Identify which cell holds the provided text, then report its [X, Y] central coordinate. 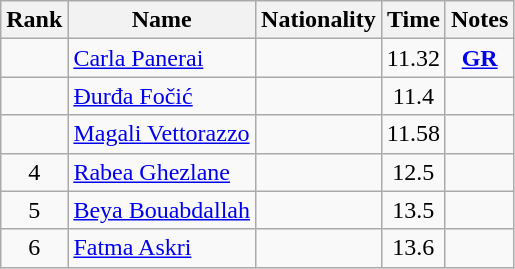
11.58 [413, 134]
GR [479, 58]
Notes [479, 20]
11.32 [413, 58]
Đurđa Fočić [162, 96]
Rank [34, 20]
Fatma Askri [162, 248]
12.5 [413, 172]
13.5 [413, 210]
Beya Bouabdallah [162, 210]
6 [34, 248]
Name [162, 20]
5 [34, 210]
11.4 [413, 96]
Time [413, 20]
Rabea Ghezlane [162, 172]
Nationality [319, 20]
Magali Vettorazzo [162, 134]
13.6 [413, 248]
Carla Panerai [162, 58]
4 [34, 172]
